Return the (x, y) coordinate for the center point of the cell that contains the specified text.  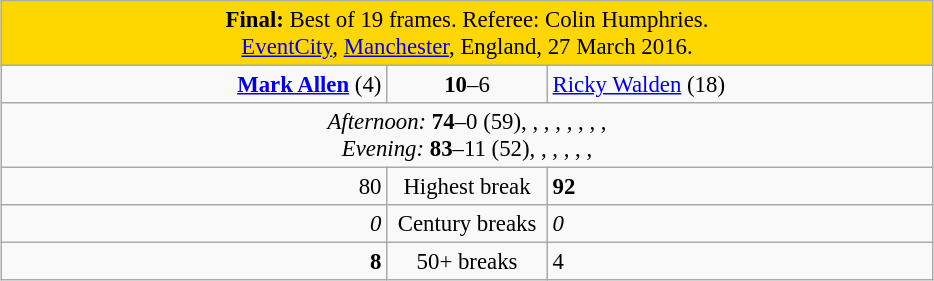
Afternoon: 74–0 (59), , , , , , , , Evening: 83–11 (52), , , , , , (467, 136)
Century breaks (468, 224)
Mark Allen (4) (194, 85)
4 (740, 262)
Ricky Walden (18) (740, 85)
50+ breaks (468, 262)
Final: Best of 19 frames. Referee: Colin Humphries.EventCity, Manchester, England, 27 March 2016. (467, 34)
Highest break (468, 187)
80 (194, 187)
92 (740, 187)
8 (194, 262)
10–6 (468, 85)
